Return (x, y) of the center of cell containing provided text 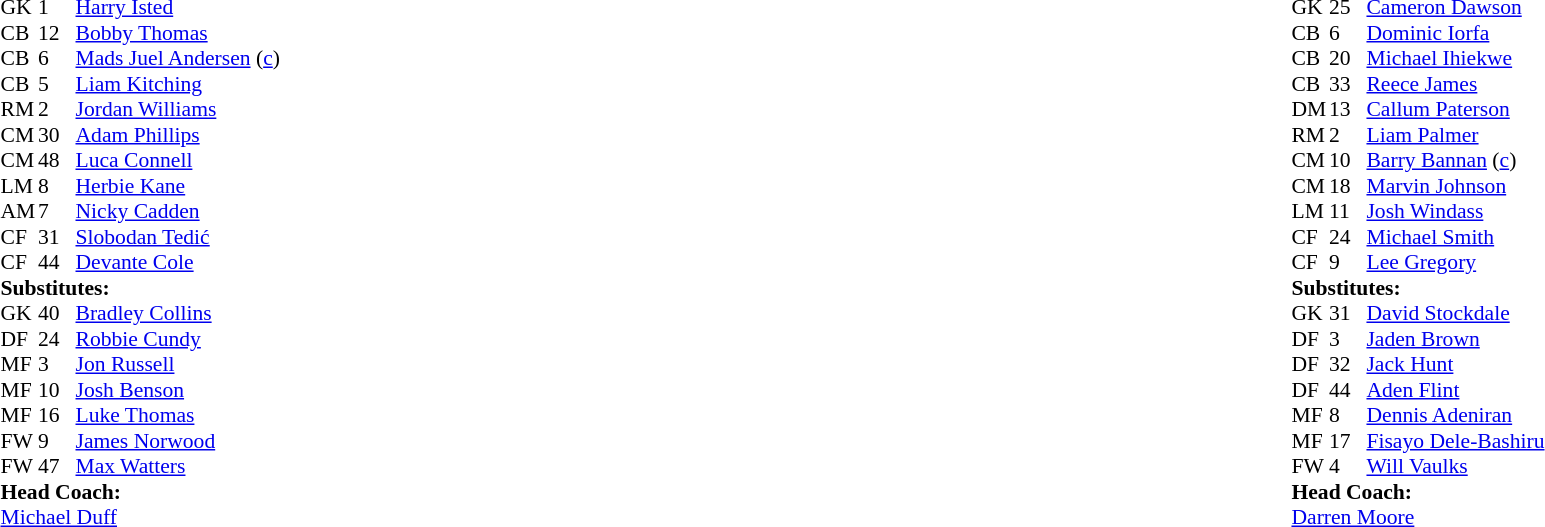
7 (57, 211)
Michael Smith (1455, 237)
DM (1310, 109)
Mads Juel Andersen (c) (178, 59)
Liam Palmer (1455, 135)
Jack Hunt (1455, 365)
Devante Cole (178, 263)
Josh Benson (178, 390)
Max Watters (178, 467)
Callum Paterson (1455, 109)
Liam Kitching (178, 84)
5 (57, 84)
Robbie Cundy (178, 339)
30 (57, 135)
Adam Phillips (178, 135)
Michael Ihiekwe (1455, 59)
Luca Connell (178, 161)
Nicky Cadden (178, 211)
Josh Windass (1455, 211)
13 (1348, 109)
Dennis Adeniran (1455, 415)
Aden Flint (1455, 390)
20 (1348, 59)
16 (57, 415)
18 (1348, 186)
Jaden Brown (1455, 339)
Dominic Iorfa (1455, 33)
Jon Russell (178, 365)
Bobby Thomas (178, 33)
Barry Bannan (c) (1455, 161)
17 (1348, 441)
Herbie Kane (178, 186)
Fisayo Dele-Bashiru (1455, 441)
11 (1348, 211)
47 (57, 467)
33 (1348, 84)
32 (1348, 365)
12 (57, 33)
Marvin Johnson (1455, 186)
AM (19, 211)
Lee Gregory (1455, 263)
Will Vaulks (1455, 467)
Jordan Williams (178, 109)
David Stockdale (1455, 313)
Luke Thomas (178, 415)
40 (57, 313)
Bradley Collins (178, 313)
48 (57, 161)
Slobodan Tedić (178, 237)
James Norwood (178, 441)
4 (1348, 467)
Reece James (1455, 84)
